Identify which cell holds the provided text, then report its [x, y] central coordinate. 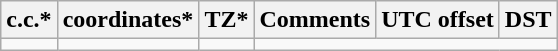
DST [528, 20]
c.c.* [29, 20]
TZ* [226, 20]
coordinates* [128, 20]
Comments [315, 20]
UTC offset [438, 20]
